Identify which cell holds the provided text, then report its (x, y) central coordinate. 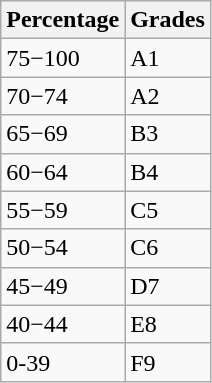
70−74 (63, 96)
45−49 (63, 286)
A2 (168, 96)
F9 (168, 362)
65−69 (63, 134)
75−100 (63, 58)
E8 (168, 324)
D7 (168, 286)
B4 (168, 172)
Percentage (63, 20)
B3 (168, 134)
55−59 (63, 210)
60−64 (63, 172)
0-39 (63, 362)
A1 (168, 58)
Grades (168, 20)
50−54 (63, 248)
40−44 (63, 324)
C6 (168, 248)
C5 (168, 210)
